Determine the (X, Y) coordinate at the center of the cell enclosing the given text.  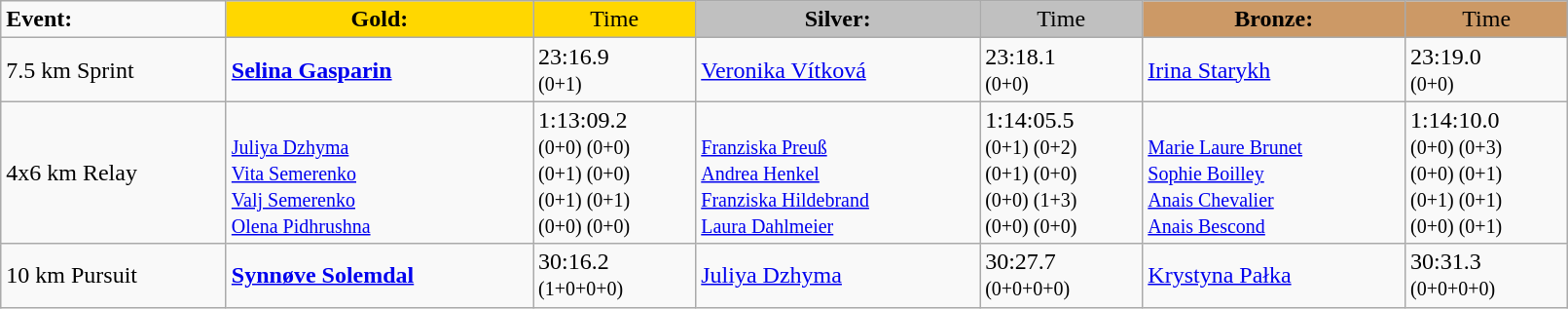
Marie Laure BrunetSophie BoilleyAnais ChevalierAnais Bescond (1274, 173)
Bronze: (1274, 19)
1:14:05.5(0+1) (0+2)(0+1) (0+0)(0+0) (1+3)(0+0) (0+0) (1061, 173)
Juliya DzhymaVita SemerenkoValj SemerenkoOlena Pidhrushna (380, 173)
23:16.9(0+1) (615, 70)
Juliya Dzhyma (838, 275)
Silver: (838, 19)
Franziska PreußAndrea HenkelFranziska HildebrandLaura Dahlmeier (838, 173)
1:13:09.2(0+0) (0+0)(0+1) (0+0)(0+1) (0+1)(0+0) (0+0) (615, 173)
30:27.7(0+0+0+0) (1061, 275)
Irina Starykh (1274, 70)
30:16.2(1+0+0+0) (615, 275)
4x6 km Relay (114, 173)
23:18.1(0+0) (1061, 70)
Gold: (380, 19)
23:19.0(0+0) (1487, 70)
7.5 km Sprint (114, 70)
Krystyna Pałka (1274, 275)
Veronika Vítková (838, 70)
1:14:10.0(0+0) (0+3)(0+0) (0+1)(0+1) (0+1)(0+0) (0+1) (1487, 173)
Synnøve Solemdal (380, 275)
Selina Gasparin (380, 70)
Event: (114, 19)
10 km Pursuit (114, 275)
30:31.3(0+0+0+0) (1487, 275)
